From the cell containing the given text, extract its center point as [X, Y] coordinate. 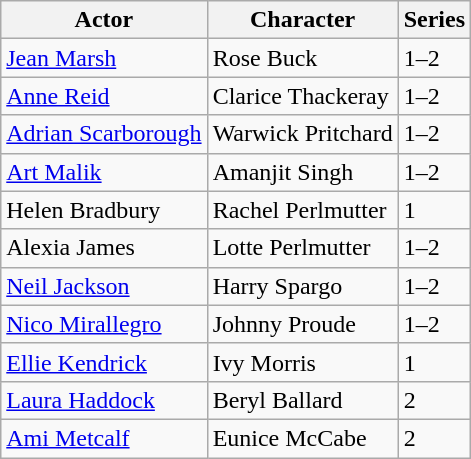
Neil Jackson [104, 286]
Johnny Proude [302, 324]
Jean Marsh [104, 58]
Harry Spargo [302, 286]
Eunice McCabe [302, 438]
Helen Bradbury [104, 210]
Series [434, 20]
Ellie Kendrick [104, 362]
Character [302, 20]
Warwick Pritchard [302, 134]
Art Malik [104, 172]
Alexia James [104, 248]
Laura Haddock [104, 400]
Adrian Scarborough [104, 134]
Rose Buck [302, 58]
Lotte Perlmutter [302, 248]
Anne Reid [104, 96]
Ami Metcalf [104, 438]
Beryl Ballard [302, 400]
Rachel Perlmutter [302, 210]
Clarice Thackeray [302, 96]
Actor [104, 20]
Amanjit Singh [302, 172]
Ivy Morris [302, 362]
Nico Mirallegro [104, 324]
